Capture the cell that displays the provided text and extract its (x, y) central coordinate. 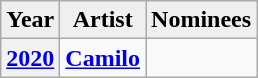
Nominees (202, 20)
Year (30, 20)
Camilo (103, 58)
Artist (103, 20)
2020 (30, 58)
